Provide the (x, y) coordinate of the cell's center where the given text is located.  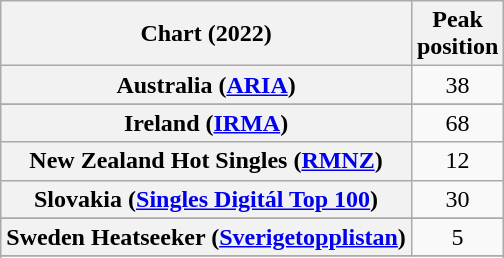
Ireland (IRMA) (206, 123)
Australia (ARIA) (206, 85)
5 (457, 237)
38 (457, 85)
Slovakia (Singles Digitál Top 100) (206, 199)
68 (457, 123)
Peakposition (457, 34)
New Zealand Hot Singles (RMNZ) (206, 161)
Sweden Heatseeker (Sverigetopplistan) (206, 237)
Chart (2022) (206, 34)
12 (457, 161)
30 (457, 199)
